Output the [x, y] coordinate of the center of the cell containing the given text.  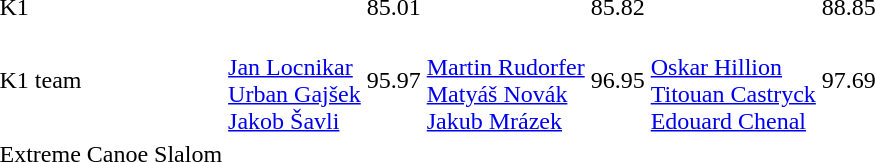
Martin RudorferMatyáš NovákJakub Mrázek [506, 80]
Oskar HillionTitouan CastryckEdouard Chenal [733, 80]
96.95 [618, 80]
95.97 [394, 80]
Jan LocnikarUrban GajšekJakob Šavli [295, 80]
